Search for the cell housing the specified text and yield its [X, Y] center coordinate. 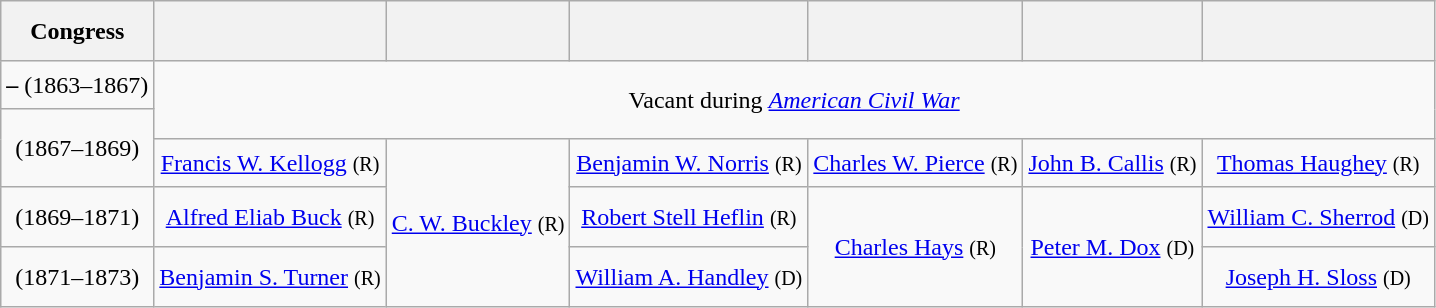
John B. Callis (R) [1112, 163]
Francis W. Kellogg (R) [270, 163]
William A. Handley (D) [689, 277]
(1867–1869) [78, 148]
William C. Sherrod (D) [1318, 217]
Benjamin S. Turner (R) [270, 277]
Vacant during American Civil War [794, 100]
(1869–1871) [78, 217]
Joseph H. Sloss (D) [1318, 277]
Congress [78, 31]
Peter M. Dox (D) [1112, 247]
(1871–1873) [78, 277]
Benjamin W. Norris (R) [689, 163]
Charles Hays (R) [916, 247]
Thomas Haughey (R) [1318, 163]
Alfred Eliab Buck (R) [270, 217]
Robert Stell Heflin (R) [689, 217]
– (1863–1867) [78, 85]
C. W. Buckley (R) [478, 223]
Charles W. Pierce (R) [916, 163]
